Pinpoint the cell where the given text exists, returning its (X, Y) midpoint coordinate. 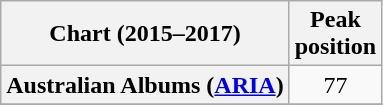
Chart (2015–2017) (145, 34)
Australian Albums (ARIA) (145, 85)
Peak position (335, 34)
77 (335, 85)
